Scan for the cell matching the given text and deliver its (X, Y) coordinate at center. 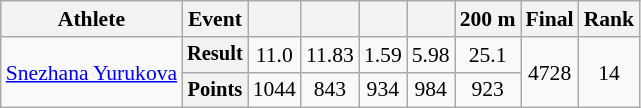
984 (431, 90)
Snezhana Yurukova (92, 72)
11.0 (274, 55)
Event (215, 19)
5.98 (431, 55)
1044 (274, 90)
Final (550, 19)
934 (383, 90)
Points (215, 90)
843 (330, 90)
Athlete (92, 19)
Result (215, 55)
4728 (550, 72)
25.1 (488, 55)
200 m (488, 19)
Rank (610, 19)
923 (488, 90)
11.83 (330, 55)
14 (610, 72)
1.59 (383, 55)
